For the text-containing cell, return its midpoint in [X, Y] coordinate format. 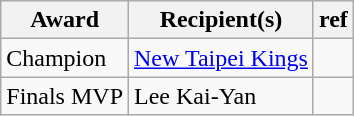
ref [333, 20]
Award [65, 20]
Lee Kai-Yan [222, 96]
Recipient(s) [222, 20]
New Taipei Kings [222, 58]
Champion [65, 58]
Finals MVP [65, 96]
